From the cell containing the given text, extract its center point as (x, y) coordinate. 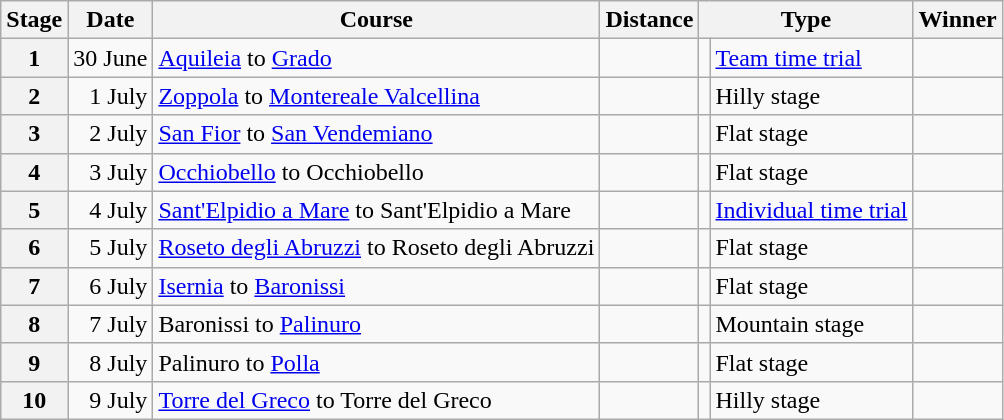
Torre del Greco to Torre del Greco (376, 400)
Date (110, 20)
6 July (110, 286)
Baronissi to Palinuro (376, 324)
Team time trial (812, 58)
6 (34, 248)
Course (376, 20)
9 (34, 362)
10 (34, 400)
30 June (110, 58)
Occhiobello to Occhiobello (376, 172)
Zoppola to Montereale Valcellina (376, 96)
8 (34, 324)
7 July (110, 324)
5 July (110, 248)
Aquileia to Grado (376, 58)
3 July (110, 172)
Mountain stage (812, 324)
4 July (110, 210)
2 (34, 96)
Winner (958, 20)
9 July (110, 400)
7 (34, 286)
8 July (110, 362)
1 July (110, 96)
1 (34, 58)
Palinuro to Polla (376, 362)
2 July (110, 134)
Isernia to Baronissi (376, 286)
Sant'Elpidio a Mare to Sant'Elpidio a Mare (376, 210)
San Fior to San Vendemiano (376, 134)
Roseto degli Abruzzi to Roseto degli Abruzzi (376, 248)
5 (34, 210)
Stage (34, 20)
Type (806, 20)
3 (34, 134)
Distance (650, 20)
Individual time trial (812, 210)
4 (34, 172)
